Search for the cell housing the specified text and yield its [x, y] center coordinate. 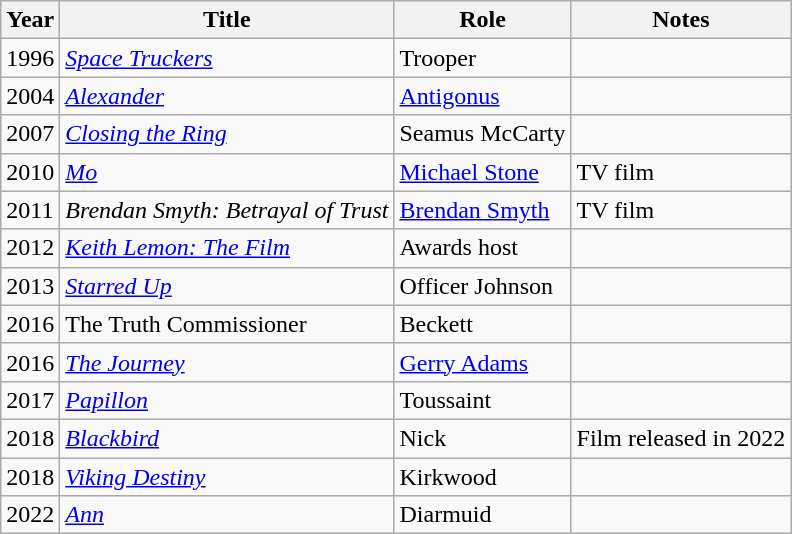
Mo [227, 172]
Beckett [482, 324]
Kirkwood [482, 477]
Brendan Smyth [482, 210]
Michael Stone [482, 172]
Viking Destiny [227, 477]
Ann [227, 515]
Space Truckers [227, 58]
Closing the Ring [227, 134]
Awards host [482, 248]
Trooper [482, 58]
The Truth Commissioner [227, 324]
2004 [30, 96]
Gerry Adams [482, 362]
Brendan Smyth: Betrayal of Trust [227, 210]
Keith Lemon: The Film [227, 248]
Alexander [227, 96]
2013 [30, 286]
Role [482, 20]
2017 [30, 400]
Officer Johnson [482, 286]
Title [227, 20]
Nick [482, 438]
Blackbird [227, 438]
2012 [30, 248]
Notes [681, 20]
Diarmuid [482, 515]
2011 [30, 210]
Film released in 2022 [681, 438]
Seamus McCarty [482, 134]
Toussaint [482, 400]
Antigonus [482, 96]
The Journey [227, 362]
2010 [30, 172]
Year [30, 20]
Starred Up [227, 286]
2022 [30, 515]
2007 [30, 134]
Papillon [227, 400]
1996 [30, 58]
